Return [x, y] of the center of cell containing provided text 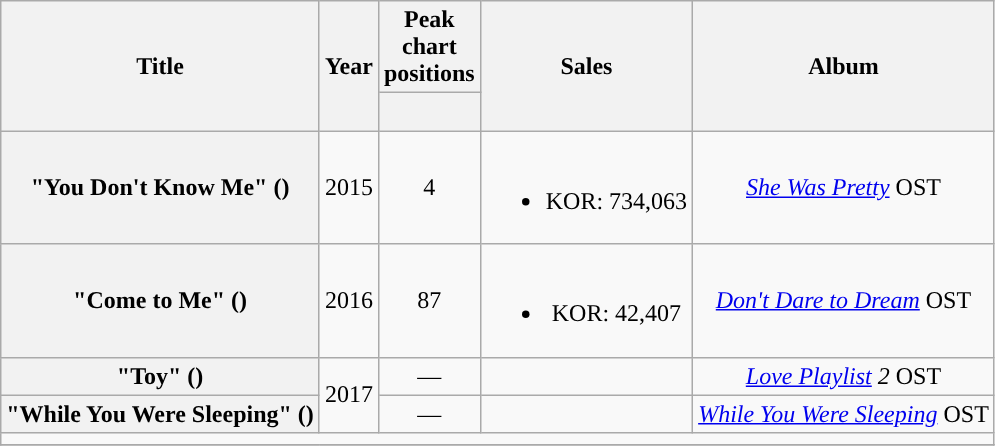
87 [429, 300]
Title [160, 66]
2015 [348, 188]
KOR: 734,063 [586, 188]
"Toy" () [160, 376]
4 [429, 188]
2016 [348, 300]
"Come to Me" () [160, 300]
Sales [586, 66]
She Was Pretty OST [844, 188]
While You Were Sleeping OST [844, 414]
"While You Were Sleeping" () [160, 414]
Year [348, 66]
2017 [348, 395]
Peak chart positions [429, 47]
Album [844, 66]
Love Playlist 2 OST [844, 376]
KOR: 42,407 [586, 300]
"You Don't Know Me" () [160, 188]
Don't Dare to Dream OST [844, 300]
